Provide the (X, Y) coordinate of the cell's center where the given text is located.  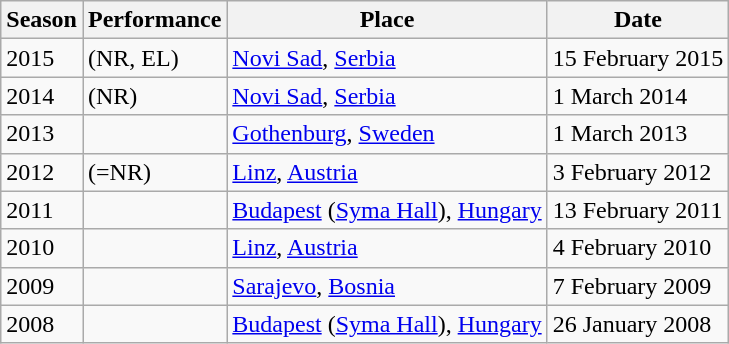
2008 (42, 324)
Season (42, 20)
2012 (42, 172)
3 February 2012 (638, 172)
1 March 2014 (638, 96)
2014 (42, 96)
Performance (154, 20)
2009 (42, 286)
(NR) (154, 96)
2011 (42, 210)
1 March 2013 (638, 134)
7 February 2009 (638, 286)
(NR, EL) (154, 58)
(=NR) (154, 172)
15 February 2015 (638, 58)
2013 (42, 134)
Sarajevo, Bosnia (387, 286)
26 January 2008 (638, 324)
2015 (42, 58)
13 February 2011 (638, 210)
4 February 2010 (638, 248)
Place (387, 20)
2010 (42, 248)
Gothenburg, Sweden (387, 134)
Date (638, 20)
